Locate the cell with the specified text and output its [X, Y] center coordinate. 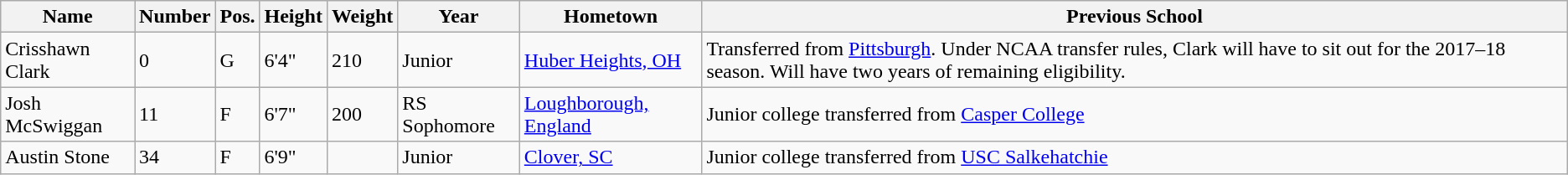
Clover, SC [611, 157]
Previous School [1134, 17]
Hometown [611, 17]
G [238, 60]
6'7" [293, 114]
6'4" [293, 60]
0 [175, 60]
Austin Stone [68, 157]
Weight [362, 17]
Junior college transferred from Casper College [1134, 114]
Huber Heights, OH [611, 60]
6'9" [293, 157]
210 [362, 60]
Name [68, 17]
Number [175, 17]
Crisshawn Clark [68, 60]
Josh McSwiggan [68, 114]
11 [175, 114]
RS Sophomore [459, 114]
200 [362, 114]
Year [459, 17]
34 [175, 157]
Pos. [238, 17]
Junior college transferred from USC Salkehatchie [1134, 157]
Loughborough, England [611, 114]
Height [293, 17]
